Scan for the cell matching the given text and deliver its (x, y) coordinate at center. 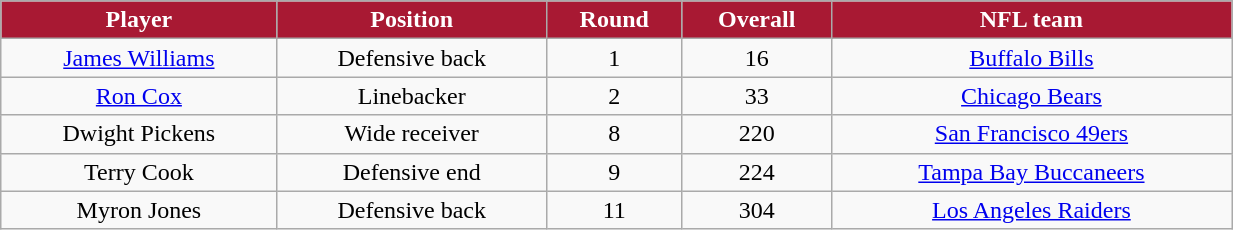
16 (756, 58)
11 (614, 210)
Tampa Bay Buccaneers (1031, 172)
Terry Cook (139, 172)
Buffalo Bills (1031, 58)
Player (139, 20)
2 (614, 96)
33 (756, 96)
Defensive end (412, 172)
1 (614, 58)
Myron Jones (139, 210)
Overall (756, 20)
304 (756, 210)
NFL team (1031, 20)
Ron Cox (139, 96)
9 (614, 172)
Los Angeles Raiders (1031, 210)
San Francisco 49ers (1031, 134)
James Williams (139, 58)
Linebacker (412, 96)
8 (614, 134)
Round (614, 20)
220 (756, 134)
224 (756, 172)
Chicago Bears (1031, 96)
Dwight Pickens (139, 134)
Position (412, 20)
Wide receiver (412, 134)
